Return (x, y) of the center of cell containing provided text 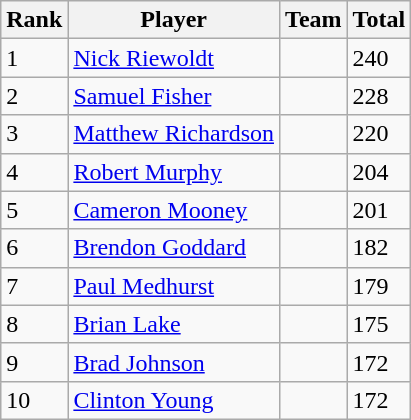
8 (34, 324)
201 (379, 210)
Brad Johnson (174, 362)
Clinton Young (174, 400)
175 (379, 324)
1 (34, 58)
Matthew Richardson (174, 134)
Paul Medhurst (174, 286)
228 (379, 96)
240 (379, 58)
3 (34, 134)
Samuel Fisher (174, 96)
Robert Murphy (174, 172)
Brendon Goddard (174, 248)
Team (314, 20)
9 (34, 362)
Rank (34, 20)
10 (34, 400)
7 (34, 286)
179 (379, 286)
6 (34, 248)
Total (379, 20)
Nick Riewoldt (174, 58)
5 (34, 210)
Brian Lake (174, 324)
Player (174, 20)
4 (34, 172)
182 (379, 248)
Cameron Mooney (174, 210)
204 (379, 172)
2 (34, 96)
220 (379, 134)
